Return the [x, y] coordinate for the center point of the cell that contains the specified text.  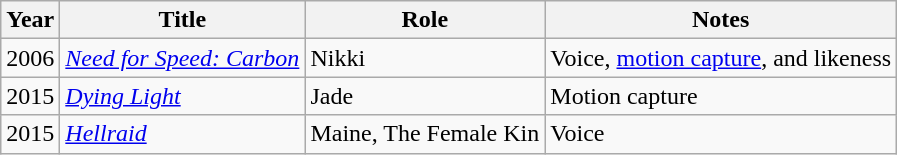
2006 [30, 58]
Role [425, 20]
Voice, motion capture, and likeness [721, 58]
Maine, The Female Kin [425, 134]
Notes [721, 20]
Need for Speed: Carbon [182, 58]
Title [182, 20]
Voice [721, 134]
Jade [425, 96]
Dying Light [182, 96]
Nikki [425, 58]
Year [30, 20]
Motion capture [721, 96]
Hellraid [182, 134]
